Capture the cell that displays the provided text and extract its [X, Y] central coordinate. 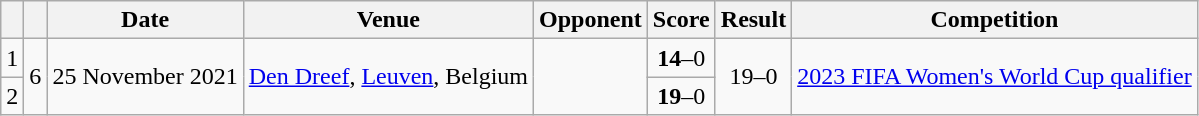
Competition [995, 20]
Den Dreef, Leuven, Belgium [388, 77]
6 [36, 77]
Score [681, 20]
Opponent [591, 20]
2 [12, 96]
2023 FIFA Women's World Cup qualifier [995, 77]
Venue [388, 20]
Date [145, 20]
Result [753, 20]
1 [12, 58]
25 November 2021 [145, 77]
14–0 [681, 58]
